Scan for the cell matching the given text and deliver its [X, Y] coordinate at center. 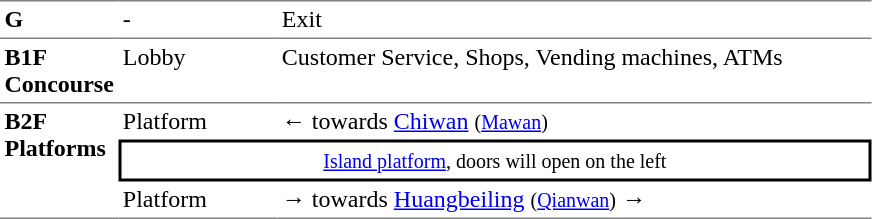
G [59, 19]
Platform [198, 122]
Island platform, doors will open on the left [494, 161]
B1FConcourse [59, 71]
- [198, 19]
Lobby [198, 71]
Customer Service, Shops, Vending machines, ATMs [574, 71]
Exit [574, 19]
← towards Chiwan (Mawan) [574, 122]
